From the cell containing the given text, extract its center point as (x, y) coordinate. 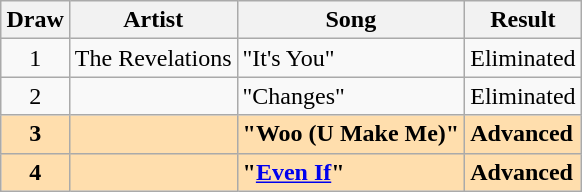
"Woo (U Make Me)" (351, 134)
Draw (35, 20)
2 (35, 96)
3 (35, 134)
"It's You" (351, 58)
Artist (153, 20)
The Revelations (153, 58)
"Even If" (351, 172)
1 (35, 58)
Song (351, 20)
"Changes" (351, 96)
Result (523, 20)
4 (35, 172)
